Scan for the cell matching the given text and deliver its [X, Y] coordinate at center. 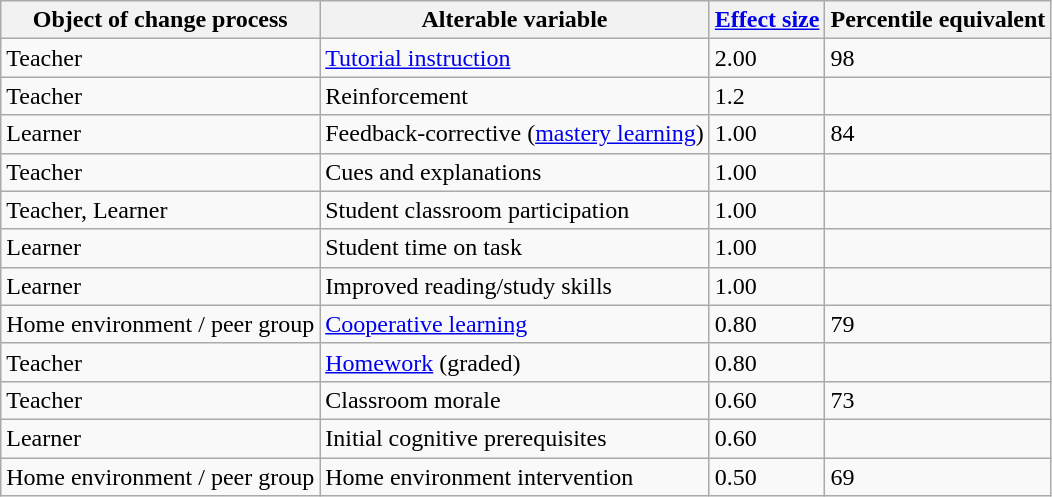
1.2 [767, 96]
Student classroom participation [515, 210]
73 [938, 400]
0.50 [767, 477]
Home environment intervention [515, 477]
Effect size [767, 20]
Percentile equivalent [938, 20]
Alterable variable [515, 20]
Object of change process [160, 20]
Tutorial instruction [515, 58]
Reinforcement [515, 96]
Classroom morale [515, 400]
Improved reading/study skills [515, 286]
69 [938, 477]
Cues and explanations [515, 172]
Homework (graded) [515, 362]
2.00 [767, 58]
79 [938, 324]
84 [938, 134]
Student time on task [515, 248]
Cooperative learning [515, 324]
Teacher, Learner [160, 210]
98 [938, 58]
Feedback-corrective (mastery learning) [515, 134]
Initial cognitive prerequisites [515, 438]
